Determine the (X, Y) coordinate at the center of the cell enclosing the given text.  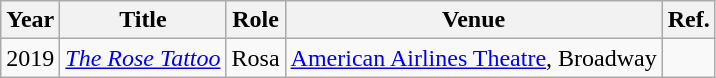
American Airlines Theatre, Broadway (474, 58)
Rosa (256, 58)
The Rose Tattoo (143, 58)
Venue (474, 20)
Ref. (688, 20)
Title (143, 20)
2019 (30, 58)
Role (256, 20)
Year (30, 20)
